Pinpoint the cell where the given text exists, returning its [X, Y] midpoint coordinate. 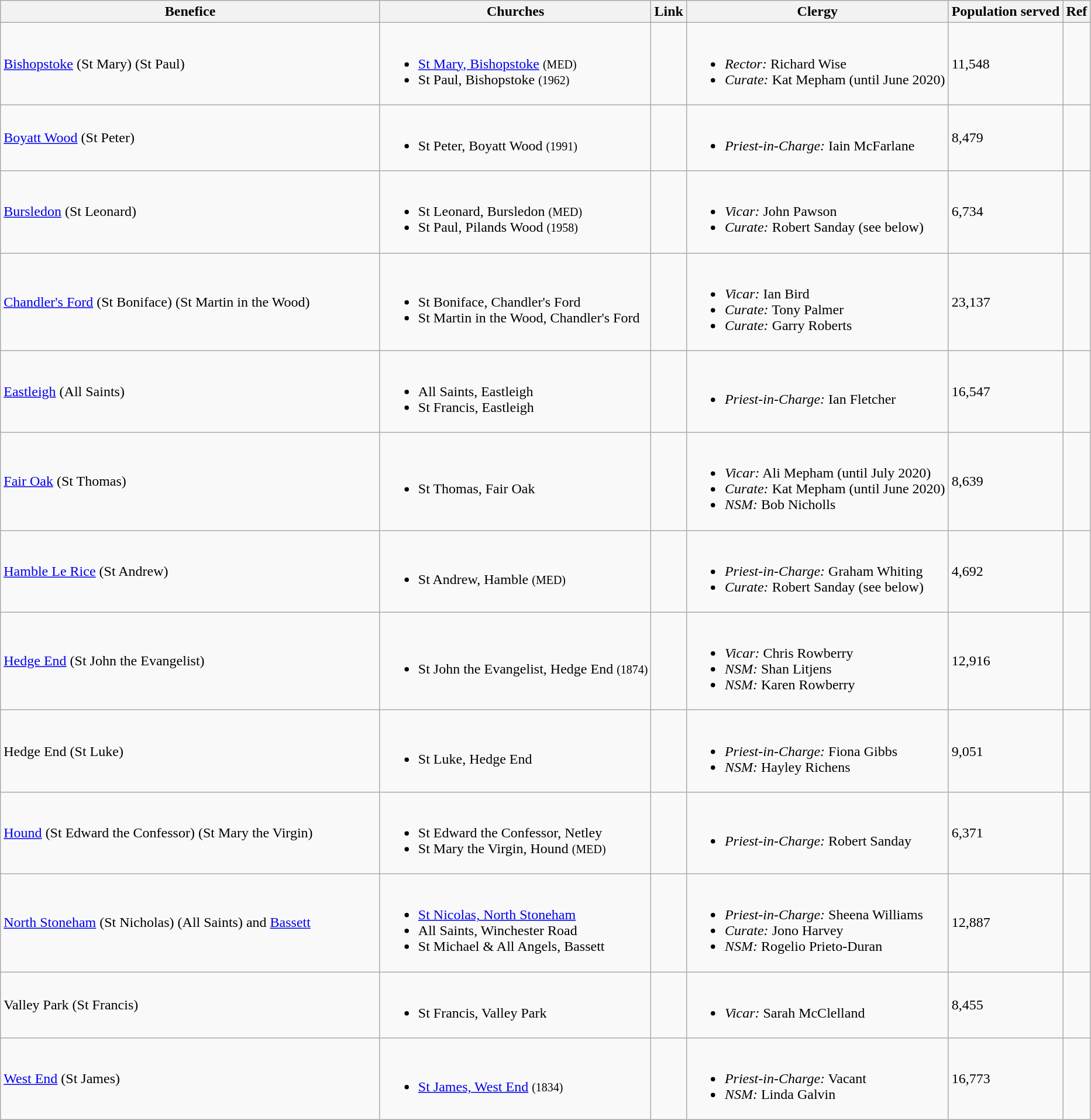
12,887 [1006, 922]
St Thomas, Fair Oak [515, 481]
Population served [1006, 12]
Rector: Richard WiseCurate: Kat Mepham (until June 2020) [817, 64]
Priest-in-Charge: Iain McFarlane [817, 138]
Bursledon (St Leonard) [191, 212]
11,548 [1006, 64]
St Luke, Hedge End [515, 751]
8,479 [1006, 138]
North Stoneham (St Nicholas) (All Saints) and Bassett [191, 922]
4,692 [1006, 571]
9,051 [1006, 751]
St Leonard, Bursledon (MED)St Paul, Pilands Wood (1958) [515, 212]
Priest-in-Charge: Sheena WilliamsCurate: Jono HarveyNSM: Rogelio Prieto-Duran [817, 922]
St Peter, Boyatt Wood (1991) [515, 138]
St James, West End (1834) [515, 1079]
8,455 [1006, 1004]
St Mary, Bishopstoke (MED)St Paul, Bishopstoke (1962) [515, 64]
Bishopstoke (St Mary) (St Paul) [191, 64]
Hound (St Edward the Confessor) (St Mary the Virgin) [191, 833]
Vicar: Ali Mepham (until July 2020)Curate: Kat Mepham (until June 2020)NSM: Bob Nicholls [817, 481]
Vicar: John PawsonCurate: Robert Sanday (see below) [817, 212]
23,137 [1006, 302]
Hamble Le Rice (St Andrew) [191, 571]
Fair Oak (St Thomas) [191, 481]
Clergy [817, 12]
St Andrew, Hamble (MED) [515, 571]
St Boniface, Chandler's FordSt Martin in the Wood, Chandler's Ford [515, 302]
Priest-in-Charge: Graham WhitingCurate: Robert Sanday (see below) [817, 571]
Boyatt Wood (St Peter) [191, 138]
Priest-in-Charge: Robert Sanday [817, 833]
Eastleigh (All Saints) [191, 391]
12,916 [1006, 661]
St Edward the Confessor, NetleySt Mary the Virgin, Hound (MED) [515, 833]
All Saints, EastleighSt Francis, Eastleigh [515, 391]
Vicar: Chris RowberryNSM: Shan LitjensNSM: Karen Rowberry [817, 661]
Vicar: Sarah McClelland [817, 1004]
Valley Park (St Francis) [191, 1004]
Churches [515, 12]
Hedge End (St John the Evangelist) [191, 661]
Link [669, 12]
Priest-in-Charge: Ian Fletcher [817, 391]
16,547 [1006, 391]
West End (St James) [191, 1079]
8,639 [1006, 481]
Hedge End (St Luke) [191, 751]
16,773 [1006, 1079]
Vicar: Ian BirdCurate: Tony PalmerCurate: Garry Roberts [817, 302]
Priest-in-Charge: Fiona GibbsNSM: Hayley Richens [817, 751]
6,734 [1006, 212]
St Nicolas, North StonehamAll Saints, Winchester RoadSt Michael & All Angels, Bassett [515, 922]
Priest-in-Charge: VacantNSM: Linda Galvin [817, 1079]
Benefice [191, 12]
Chandler's Ford (St Boniface) (St Martin in the Wood) [191, 302]
Ref [1076, 12]
6,371 [1006, 833]
St John the Evangelist, Hedge End (1874) [515, 661]
St Francis, Valley Park [515, 1004]
